Provide the [x, y] coordinate of the cell's center where the given text is located.  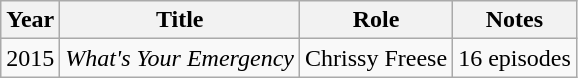
Title [180, 20]
16 episodes [515, 58]
What's Your Emergency [180, 58]
Chrissy Freese [376, 58]
Notes [515, 20]
Role [376, 20]
Year [30, 20]
2015 [30, 58]
